Output the (x, y) coordinate of the center of the cell containing the given text.  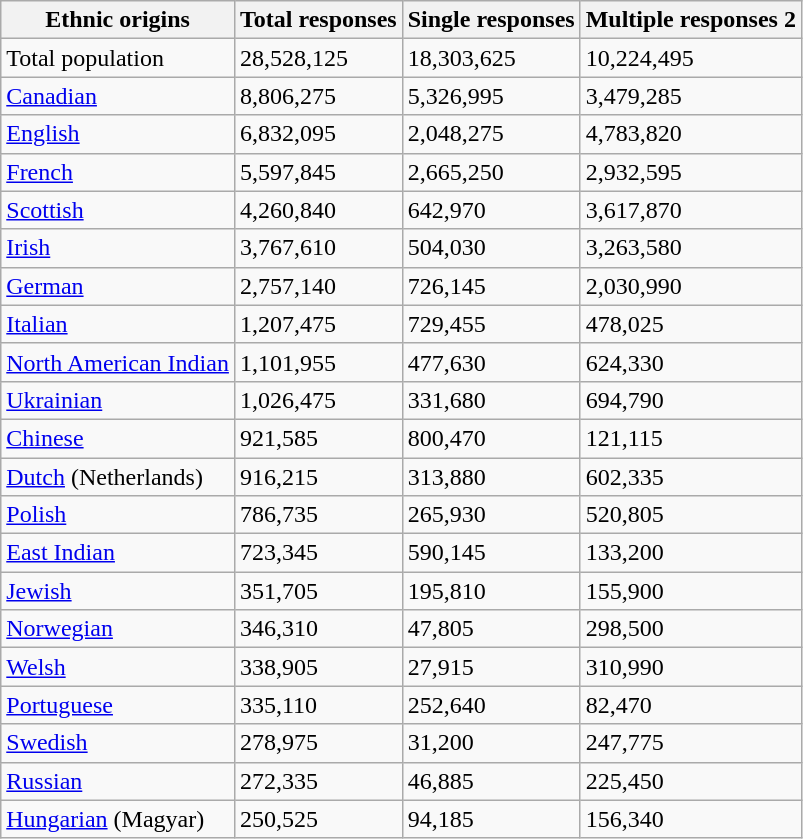
1,207,475 (318, 324)
82,470 (690, 705)
335,110 (318, 705)
Total population (118, 58)
121,115 (690, 438)
723,345 (318, 553)
252,640 (491, 705)
North American Indian (118, 362)
478,025 (690, 324)
Ethnic origins (118, 20)
18,303,625 (491, 58)
338,905 (318, 667)
27,915 (491, 667)
225,450 (690, 781)
2,048,275 (491, 134)
East Indian (118, 553)
265,930 (491, 515)
Dutch (Netherlands) (118, 477)
46,885 (491, 781)
298,500 (690, 629)
Jewish (118, 591)
Multiple responses 2 (690, 20)
278,975 (318, 743)
346,310 (318, 629)
4,260,840 (318, 210)
Irish (118, 248)
German (118, 286)
2,932,595 (690, 172)
590,145 (491, 553)
247,775 (690, 743)
726,145 (491, 286)
351,705 (318, 591)
Hungarian (Magyar) (118, 819)
Swedish (118, 743)
94,185 (491, 819)
5,597,845 (318, 172)
Scottish (118, 210)
195,810 (491, 591)
Single responses (491, 20)
10,224,495 (690, 58)
Total responses (318, 20)
Ukrainian (118, 400)
921,585 (318, 438)
Italian (118, 324)
3,767,610 (318, 248)
310,990 (690, 667)
2,030,990 (690, 286)
Polish (118, 515)
786,735 (318, 515)
156,340 (690, 819)
Russian (118, 781)
3,479,285 (690, 96)
520,805 (690, 515)
624,330 (690, 362)
504,030 (491, 248)
313,880 (491, 477)
28,528,125 (318, 58)
272,335 (318, 781)
2,665,250 (491, 172)
1,026,475 (318, 400)
2,757,140 (318, 286)
English (118, 134)
155,900 (690, 591)
6,832,095 (318, 134)
31,200 (491, 743)
4,783,820 (690, 134)
729,455 (491, 324)
Welsh (118, 667)
3,263,580 (690, 248)
477,630 (491, 362)
1,101,955 (318, 362)
133,200 (690, 553)
5,326,995 (491, 96)
47,805 (491, 629)
916,215 (318, 477)
Chinese (118, 438)
602,335 (690, 477)
Portuguese (118, 705)
694,790 (690, 400)
Norwegian (118, 629)
8,806,275 (318, 96)
250,525 (318, 819)
French (118, 172)
3,617,870 (690, 210)
Canadian (118, 96)
642,970 (491, 210)
800,470 (491, 438)
331,680 (491, 400)
